Return (X, Y) of the center of cell containing provided text 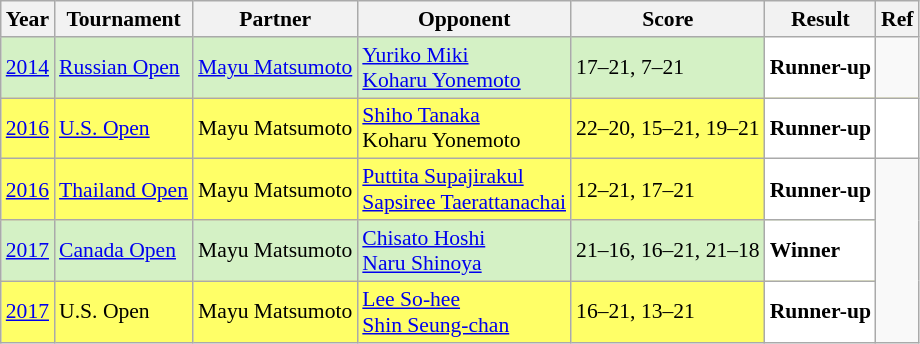
Puttita Supajirakul Sapsiree Taerattanachai (464, 190)
Yuriko Miki Koharu Yonemoto (464, 68)
17–21, 7–21 (668, 68)
Canada Open (124, 250)
Thailand Open (124, 190)
Winner (820, 250)
Year (28, 19)
Shiho Tanaka Koharu Yonemoto (464, 128)
22–20, 15–21, 19–21 (668, 128)
Opponent (464, 19)
Russian Open (124, 68)
2014 (28, 68)
Ref (897, 19)
Lee So-hee Shin Seung-chan (464, 312)
Score (668, 19)
21–16, 16–21, 21–18 (668, 250)
Partner (275, 19)
Result (820, 19)
Tournament (124, 19)
16–21, 13–21 (668, 312)
12–21, 17–21 (668, 190)
Chisato Hoshi Naru Shinoya (464, 250)
